Scan for the cell matching the given text and deliver its (x, y) coordinate at center. 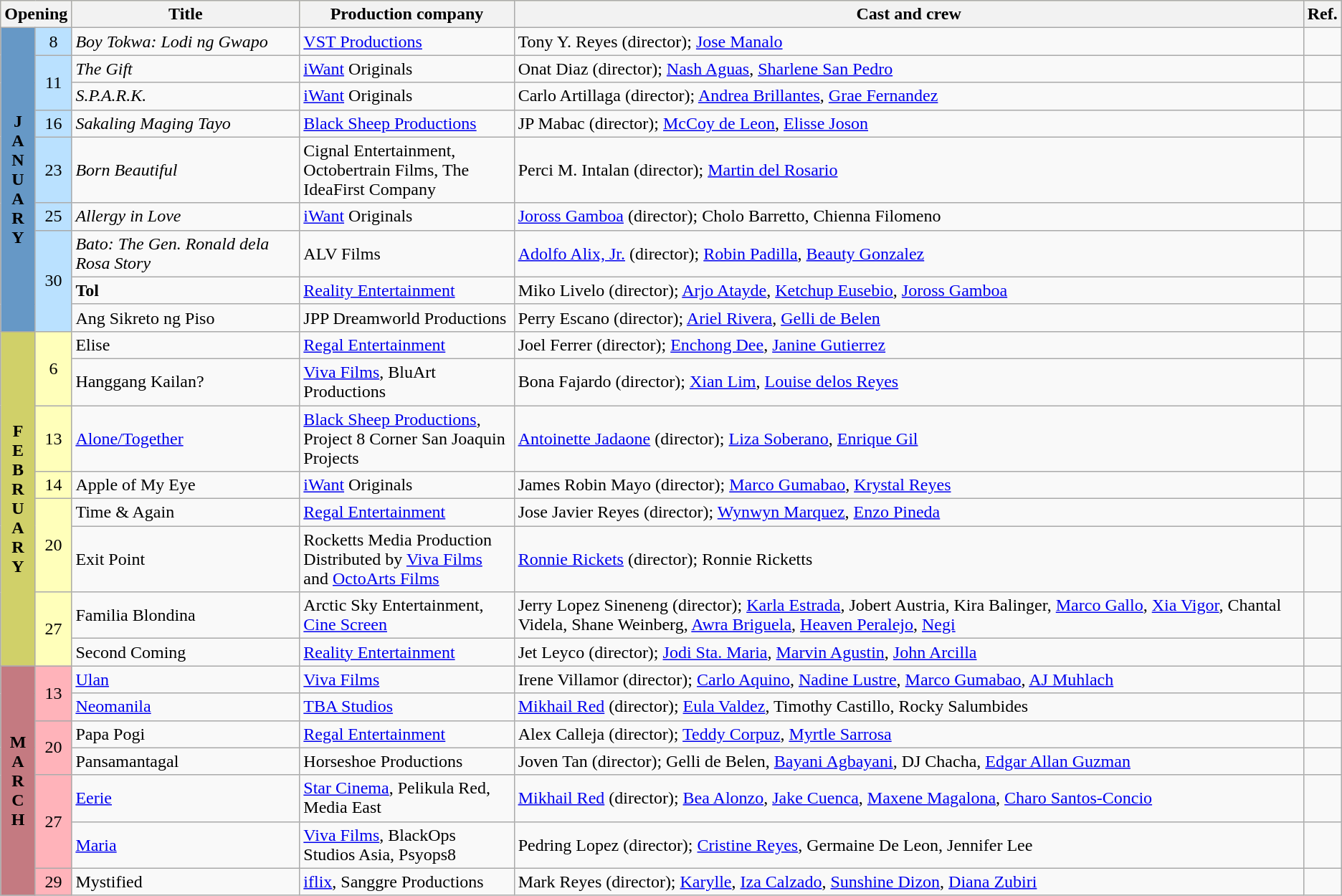
Mikhail Red (director); Bea Alonzo, Jake Cuenca, Maxene Magalona, Charo Santos-Concio (909, 799)
Joven Tan (director); Gelli de Belen, Bayani Agbayani, DJ Chacha, Edgar Allan Guzman (909, 761)
Irene Villamor (director); Carlo Aquino, Nadine Lustre, Marco Gumabao, AJ Muhlach (909, 680)
Jet Leyco (director); Jodi Sta. Maria, Marvin Agustin, John Arcilla (909, 652)
30 (53, 281)
Apple of My Eye (186, 485)
Bato: The Gen. Ronald dela Rosa Story (186, 254)
James Robin Mayo (director); Marco Gumabao, Krystal Reyes (909, 485)
Onat Diaz (director); Nash Aguas, Sharlene San Pedro (909, 69)
Horseshoe Productions (407, 761)
Born Beautiful (186, 170)
11 (53, 82)
Time & Again (186, 513)
JANUARY (19, 180)
The Gift (186, 69)
Pansamantagal (186, 761)
Alone/Together (186, 439)
Ang Sikreto ng Piso (186, 318)
JP Mabac (director); McCoy de Leon, Elisse Joson (909, 123)
14 (53, 485)
Star Cinema, Pelikula Red, Media East (407, 799)
TBA Studios (407, 707)
Alex Calleja (director); Teddy Corpuz, Myrtle Sarrosa (909, 734)
Sakaling Maging Tayo (186, 123)
25 (53, 216)
FEBRUARY (19, 498)
Tony Y. Reyes (director); Jose Manalo (909, 42)
Joross Gamboa (director); Cholo Barretto, Chienna Filomeno (909, 216)
Production company (407, 14)
Rocketts Media Production Distributed by Viva Films and OctoArts Films (407, 559)
Black Sheep Productions, Project 8 Corner San Joaquin Projects (407, 439)
Cast and crew (909, 14)
Pedring Lopez (director); Cristine Reyes, Germaine De Leon, Jennifer Lee (909, 844)
Perry Escano (director); Ariel Rivera, Gelli de Belen (909, 318)
Neomanila (186, 707)
8 (53, 42)
Boy Tokwa: Lodi ng Gwapo (186, 42)
Antoinette Jadaone (director); Liza Soberano, Enrique Gil (909, 439)
ALV Films (407, 254)
iflix, Sanggre Productions (407, 882)
Eerie (186, 799)
MARCH (19, 781)
Ronnie Rickets (director); Ronnie Ricketts (909, 559)
Ulan (186, 680)
Ref. (1322, 14)
16 (53, 123)
Exit Point (186, 559)
Mystified (186, 882)
Perci M. Intalan (director); Martin del Rosario (909, 170)
6 (53, 368)
Viva Films (407, 680)
Mark Reyes (director); Karylle, Iza Calzado, Sunshine Dizon, Diana Zubiri (909, 882)
Allergy in Love (186, 216)
Second Coming (186, 652)
JPP Dreamworld Productions (407, 318)
S.P.A.R.K. (186, 96)
Carlo Artillaga (director); Andrea Brillantes, Grae Fernandez (909, 96)
Elise (186, 345)
Viva Films, BlackOps Studios Asia, Psyops8 (407, 844)
Maria (186, 844)
Bona Fajardo (director); Xian Lim, Louise delos Reyes (909, 381)
23 (53, 170)
Title (186, 14)
Adolfo Alix, Jr. (director); Robin Padilla, Beauty Gonzalez (909, 254)
Hanggang Kailan? (186, 381)
Viva Films, BluArt Productions (407, 381)
Joel Ferrer (director); Enchong Dee, Janine Gutierrez (909, 345)
Jose Javier Reyes (director); Wynwyn Marquez, Enzo Pineda (909, 513)
Tol (186, 290)
Miko Livelo (director); Arjo Atayde, Ketchup Eusebio, Joross Gamboa (909, 290)
Arctic Sky Entertainment, Cine Screen (407, 615)
Cignal Entertainment, Octobertrain Films, The IdeaFirst Company (407, 170)
Mikhail Red (director); Eula Valdez, Timothy Castillo, Rocky Salumbides (909, 707)
Black Sheep Productions (407, 123)
Papa Pogi (186, 734)
Opening (36, 14)
Familia Blondina (186, 615)
29 (53, 882)
VST Productions (407, 42)
